Return (X, Y) of the center of cell containing provided text 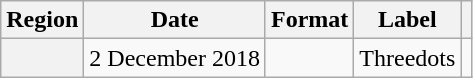
Date (175, 20)
Label (408, 20)
Format (309, 20)
Threedots (408, 58)
2 December 2018 (175, 58)
Region (42, 20)
